Identify which cell holds the provided text, then report its [X, Y] central coordinate. 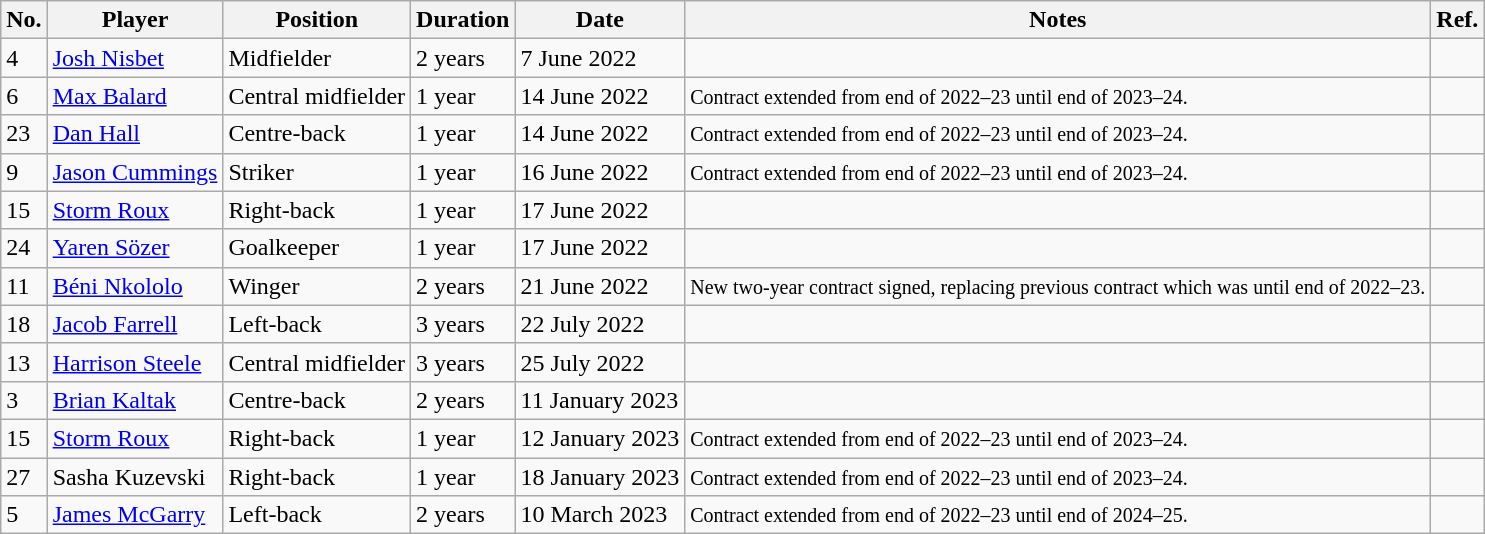
Jason Cummings [135, 172]
Winger [317, 286]
18 [24, 324]
Jacob Farrell [135, 324]
11 January 2023 [600, 400]
James McGarry [135, 515]
12 January 2023 [600, 438]
Duration [463, 20]
No. [24, 20]
7 June 2022 [600, 58]
Yaren Sözer [135, 248]
23 [24, 134]
4 [24, 58]
New two-year contract signed, replacing previous contract which was until end of 2022–23. [1058, 286]
Player [135, 20]
27 [24, 477]
Ref. [1458, 20]
Midfielder [317, 58]
Brian Kaltak [135, 400]
24 [24, 248]
22 July 2022 [600, 324]
Sasha Kuzevski [135, 477]
Position [317, 20]
21 June 2022 [600, 286]
16 June 2022 [600, 172]
5 [24, 515]
13 [24, 362]
6 [24, 96]
Béni Nkololo [135, 286]
25 July 2022 [600, 362]
9 [24, 172]
Striker [317, 172]
Dan Hall [135, 134]
Josh Nisbet [135, 58]
10 March 2023 [600, 515]
11 [24, 286]
Max Balard [135, 96]
Contract extended from end of 2022–23 until end of 2024–25. [1058, 515]
Harrison Steele [135, 362]
Notes [1058, 20]
3 [24, 400]
Date [600, 20]
18 January 2023 [600, 477]
Goalkeeper [317, 248]
